From the cell containing the given text, extract its center point as [X, Y] coordinate. 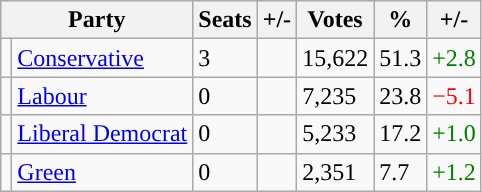
+2.8 [454, 58]
Liberal Democrat [102, 134]
Conservative [102, 58]
+1.0 [454, 134]
Party [97, 20]
17.2 [400, 134]
7.7 [400, 172]
Seats [225, 20]
Labour [102, 96]
−5.1 [454, 96]
15,622 [336, 58]
7,235 [336, 96]
Votes [336, 20]
% [400, 20]
5,233 [336, 134]
23.8 [400, 96]
3 [225, 58]
+1.2 [454, 172]
2,351 [336, 172]
Green [102, 172]
51.3 [400, 58]
